Search for the cell housing the specified text and yield its [X, Y] center coordinate. 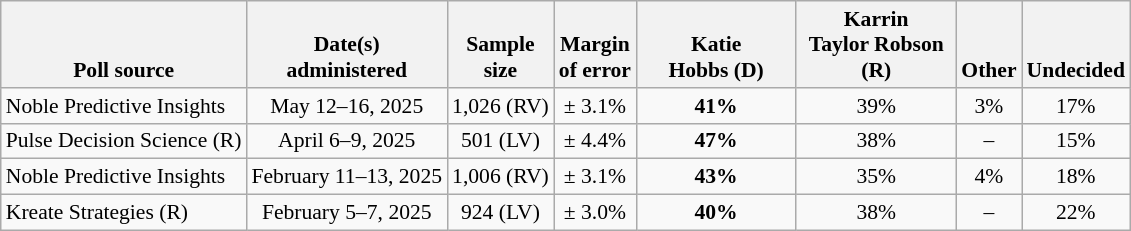
KatieHobbs (D) [716, 44]
43% [716, 177]
Marginof error [595, 44]
41% [716, 106]
17% [1076, 106]
Undecided [1076, 44]
39% [876, 106]
47% [716, 141]
18% [1076, 177]
40% [716, 213]
1,026 (RV) [500, 106]
924 (LV) [500, 213]
4% [988, 177]
Poll source [124, 44]
501 (LV) [500, 141]
Other [988, 44]
Date(s)administered [346, 44]
3% [988, 106]
35% [876, 177]
1,006 (RV) [500, 177]
15% [1076, 141]
KarrinTaylor Robson (R) [876, 44]
Kreate Strategies (R) [124, 213]
± 4.4% [595, 141]
22% [1076, 213]
Pulse Decision Science (R) [124, 141]
April 6–9, 2025 [346, 141]
Samplesize [500, 44]
May 12–16, 2025 [346, 106]
February 5–7, 2025 [346, 213]
February 11–13, 2025 [346, 177]
± 3.0% [595, 213]
